Locate the cell with the specified text and output its (x, y) center coordinate. 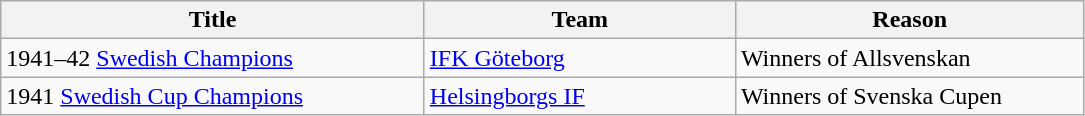
Winners of Svenska Cupen (910, 96)
Title (213, 20)
Winners of Allsvenskan (910, 58)
IFK Göteborg (580, 58)
Helsingborgs IF (580, 96)
1941 Swedish Cup Champions (213, 96)
Team (580, 20)
1941–42 Swedish Champions (213, 58)
Reason (910, 20)
